Return the [x, y] coordinate for the center point of the cell that contains the specified text.  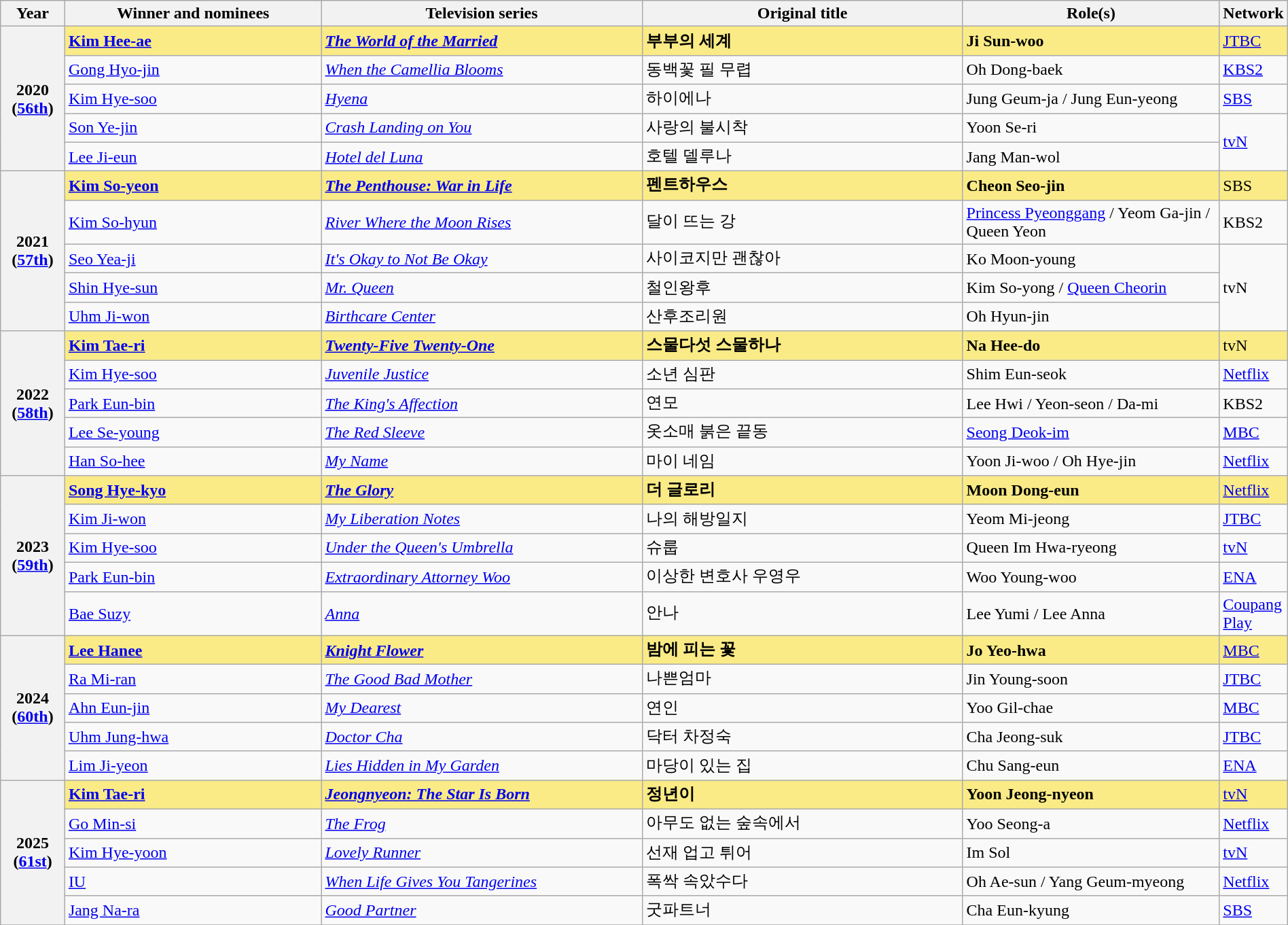
2020(56th) [33, 99]
닥터 차정숙 [802, 737]
Shim Eun-seok [1091, 375]
Queen Im Hwa-ryeong [1091, 548]
Lee Hwi / Yeon-seon / Da-mi [1091, 404]
Na Hee-do [1091, 345]
Han So-hee [193, 461]
Kim Hye-yoon [193, 852]
Coupang Play [1253, 613]
Lies Hidden in My Garden [482, 765]
Jo Yeo-hwa [1091, 650]
The Frog [482, 824]
안나 [802, 613]
Gong Hyo-jin [193, 69]
Woo Young-woo [1091, 576]
It's Okay to Not Be Okay [482, 258]
Kim Ji-won [193, 519]
Jin Young-soon [1091, 680]
Role(s) [1091, 14]
Im Sol [1091, 852]
Jang Na-ra [193, 911]
Bae Suzy [193, 613]
Cha Eun-kyung [1091, 911]
사랑의 불시착 [802, 128]
Jeongnyeon: The Star Is Born [482, 795]
마당이 있는 집 [802, 765]
Lee Yumi / Lee Anna [1091, 613]
Crash Landing on You [482, 128]
달이 뜨는 강 [802, 222]
Lim Ji-yeon [193, 765]
Ko Moon-young [1091, 258]
Lee Se-young [193, 432]
하이에나 [802, 99]
Anna [482, 613]
Birthcare Center [482, 317]
Cha Jeong-suk [1091, 737]
Seo Yea-ji [193, 258]
Knight Flower [482, 650]
슈룹 [802, 548]
나쁜엄마 [802, 680]
철인왕후 [802, 288]
사이코지만 괜찮아 [802, 258]
정년이 [802, 795]
Princess Pyeonggang / Yeom Ga-jin / Queen Yeon [1091, 222]
Oh Hyun-jin [1091, 317]
Oh Ae-sun / Yang Geum-myeong [1091, 882]
Song Hye-kyo [193, 491]
Jang Man-wol [1091, 156]
My Liberation Notes [482, 519]
The Penthouse: War in Life [482, 186]
동백꽃 필 무렵 [802, 69]
호텔 델루나 [802, 156]
Kim So-hyun [193, 222]
Year [33, 14]
선재 업고 튀어 [802, 852]
When Life Gives You Tangerines [482, 882]
2022(58th) [33, 404]
부부의 세계 [802, 41]
Original title [802, 14]
2021(57th) [33, 251]
Extraordinary Attorney Woo [482, 576]
IU [193, 882]
Good Partner [482, 911]
스물다섯 스물하나 [802, 345]
이상한 변호사 우영우 [802, 576]
The Glory [482, 491]
Network [1253, 14]
Yoon Jeong-nyeon [1091, 795]
Kim So-yong / Queen Cheorin [1091, 288]
연인 [802, 708]
Go Min-si [193, 824]
Ra Mi-ran [193, 680]
밤에 피는 꽃 [802, 650]
River Where the Moon Rises [482, 222]
2024 (60th) [33, 708]
펜트하우스 [802, 186]
The Red Sleeve [482, 432]
Kim Hee-ae [193, 41]
Lee Ji-eun [193, 156]
마이 네임 [802, 461]
Cheon Seo-jin [1091, 186]
소년 심판 [802, 375]
Seong Deok-im [1091, 432]
굿파트너 [802, 911]
Under the Queen's Umbrella [482, 548]
2025 (61st) [33, 852]
Yoon Ji-woo / Oh Hye-jin [1091, 461]
Mr. Queen [482, 288]
Yoo Gil-chae [1091, 708]
Television series [482, 14]
2023 (59th) [33, 556]
Yoon Se-ri [1091, 128]
나의 해방일지 [802, 519]
My Name [482, 461]
My Dearest [482, 708]
Hotel del Luna [482, 156]
Uhm Jung-hwa [193, 737]
Son Ye-jin [193, 128]
Lee Hanee [193, 650]
연모 [802, 404]
Juvenile Justice [482, 375]
Winner and nominees [193, 14]
Uhm Ji-won [193, 317]
Twenty-Five Twenty-One [482, 345]
Oh Dong-baek [1091, 69]
산후조리원 [802, 317]
아무도 없는 숲속에서 [802, 824]
The Good Bad Mother [482, 680]
Jung Geum-ja / Jung Eun-yeong [1091, 99]
When the Camellia Blooms [482, 69]
폭싹 속았수다 [802, 882]
Kim So-yeon [193, 186]
Shin Hye-sun [193, 288]
Yoo Seong-a [1091, 824]
Chu Sang-eun [1091, 765]
Doctor Cha [482, 737]
더 글로리 [802, 491]
The King's Affection [482, 404]
The World of the Married [482, 41]
Moon Dong-eun [1091, 491]
옷소매 붉은 끝동 [802, 432]
Ji Sun-woo [1091, 41]
Lovely Runner [482, 852]
Ahn Eun-jin [193, 708]
Yeom Mi-jeong [1091, 519]
Hyena [482, 99]
